Output the [x, y] coordinate of the center of the cell containing the given text.  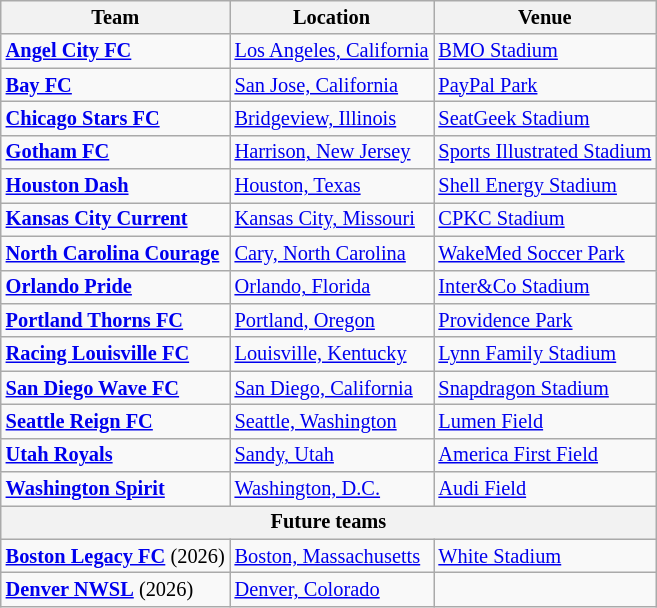
Seattle, Washington [332, 421]
BMO Stadium [546, 51]
Kansas City Current [116, 219]
Inter&Co Stadium [546, 287]
Louisville, Kentucky [332, 354]
Bridgeview, Illinois [332, 118]
Portland, Oregon [332, 320]
North Carolina Courage [116, 253]
Boston Legacy FC (2026) [116, 556]
Orlando, Florida [332, 287]
Washington Spirit [116, 489]
Lumen Field [546, 421]
Audi Field [546, 489]
Houston Dash [116, 186]
San Jose, California [332, 85]
Portland Thorns FC [116, 320]
Orlando Pride [116, 287]
Location [332, 17]
Racing Louisville FC [116, 354]
Sandy, Utah [332, 455]
Shell Energy Stadium [546, 186]
CPKC Stadium [546, 219]
Angel City FC [116, 51]
Team [116, 17]
SeatGeek Stadium [546, 118]
San Diego, California [332, 388]
Washington, D.C. [332, 489]
Boston, Massachusetts [332, 556]
Denver NWSL (2026) [116, 589]
White Stadium [546, 556]
Providence Park [546, 320]
Seattle Reign FC [116, 421]
Harrison, New Jersey [332, 152]
Los Angeles, California [332, 51]
Utah Royals [116, 455]
Lynn Family Stadium [546, 354]
Bay FC [116, 85]
Future teams [328, 522]
PayPal Park [546, 85]
Sports Illustrated Stadium [546, 152]
Denver, Colorado [332, 589]
WakeMed Soccer Park [546, 253]
America First Field [546, 455]
Houston, Texas [332, 186]
San Diego Wave FC [116, 388]
Kansas City, Missouri [332, 219]
Gotham FC [116, 152]
Venue [546, 17]
Cary, North Carolina [332, 253]
Chicago Stars FC [116, 118]
Snapdragon Stadium [546, 388]
